Output the (x, y) coordinate of the center of the cell containing the given text.  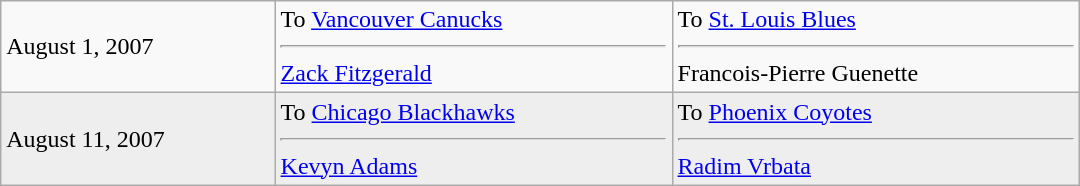
To St. Louis BluesFrancois-Pierre Guenette (876, 47)
To Chicago BlackhawksKevyn Adams (474, 139)
To Vancouver CanucksZack Fitzgerald (474, 47)
To Phoenix CoyotesRadim Vrbata (876, 139)
August 11, 2007 (138, 139)
August 1, 2007 (138, 47)
